For the text-containing cell, return its midpoint in (X, Y) coordinate format. 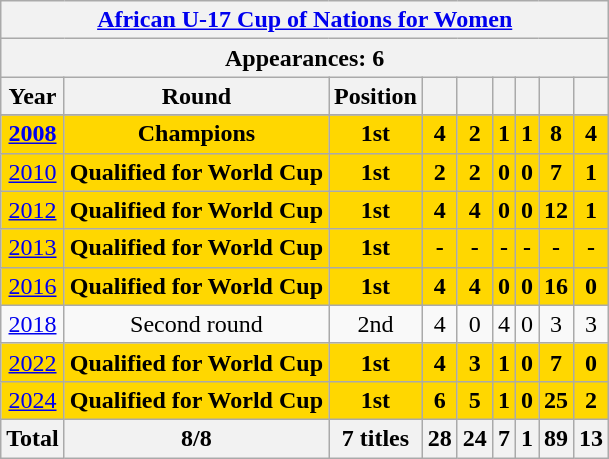
Champions (196, 134)
Round (196, 96)
28 (440, 438)
12 (556, 210)
25 (556, 400)
13 (592, 438)
Year (33, 96)
2010 (33, 172)
2nd (376, 324)
2016 (33, 286)
Total (33, 438)
5 (474, 400)
2024 (33, 400)
24 (474, 438)
Position (376, 96)
6 (440, 400)
89 (556, 438)
8 (556, 134)
8/8 (196, 438)
16 (556, 286)
Appearances: 6 (305, 58)
2012 (33, 210)
2022 (33, 362)
Second round (196, 324)
2013 (33, 248)
7 titles (376, 438)
African U-17 Cup of Nations for Women (305, 20)
2008 (33, 134)
2018 (33, 324)
